Return the (X, Y) coordinate for the center point of the cell that contains the specified text.  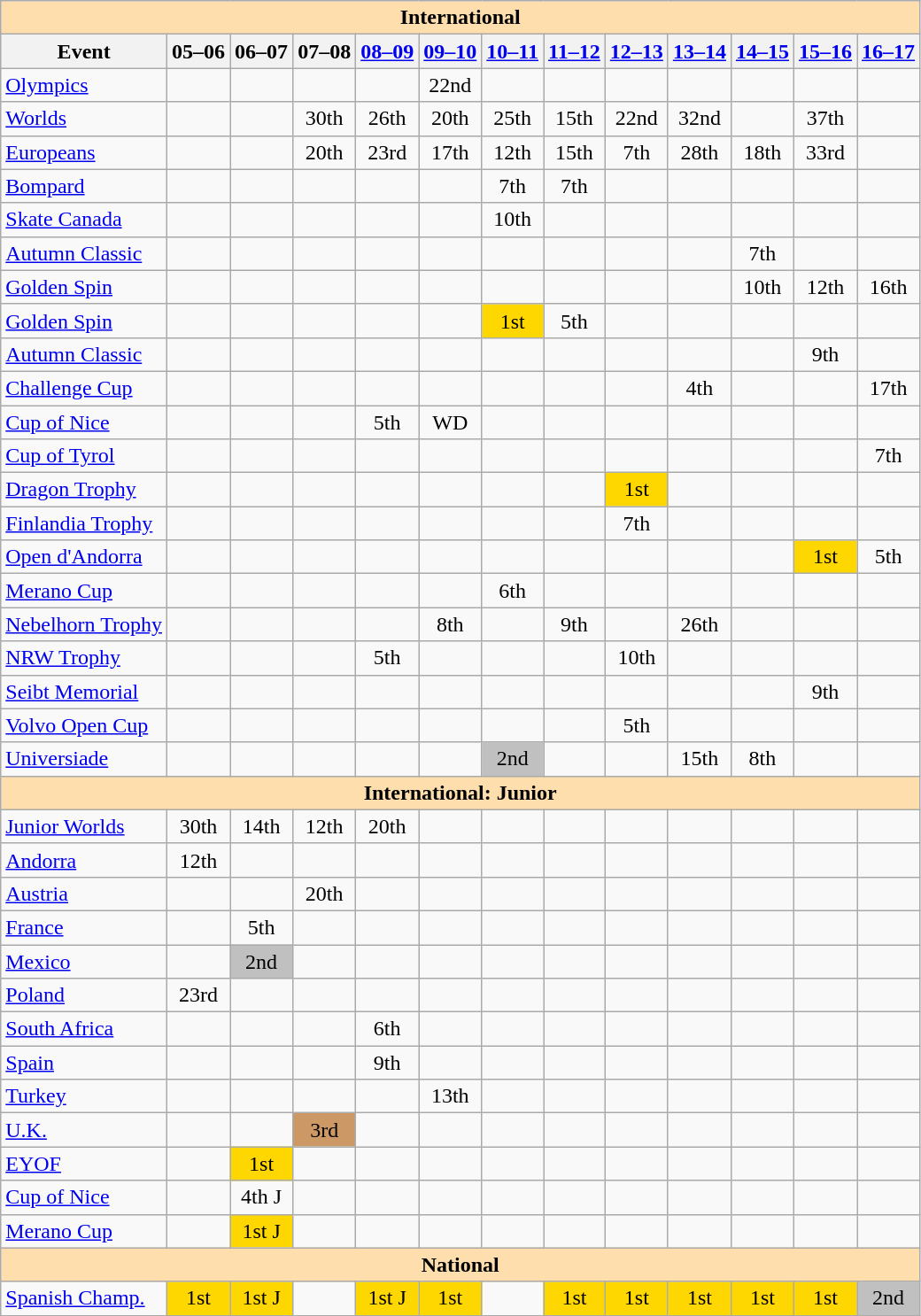
Cup of Tyrol (84, 456)
Dragon Trophy (84, 490)
Nebelhorn Trophy (84, 624)
14–15 (762, 51)
NRW Trophy (84, 658)
16–17 (889, 51)
25th (513, 119)
15–16 (825, 51)
Challenge Cup (84, 388)
08–09 (388, 51)
Europeans (84, 152)
U.K. (84, 1130)
Poland (84, 995)
Austria (84, 894)
Spanish Champ. (84, 1298)
4th (700, 388)
National (460, 1265)
Andorra (84, 860)
18th (762, 152)
37th (825, 119)
14th (262, 826)
33rd (825, 152)
EYOF (84, 1164)
12–13 (636, 51)
13–14 (700, 51)
06–07 (262, 51)
France (84, 927)
Open d'Andorra (84, 557)
Finlandia Trophy (84, 523)
Volvo Open Cup (84, 725)
Mexico (84, 961)
07–08 (324, 51)
05–06 (198, 51)
Olympics (84, 85)
32nd (700, 119)
Turkey (84, 1096)
WD (450, 422)
Spain (84, 1063)
Universiade (84, 759)
South Africa (84, 1029)
3rd (324, 1130)
09–10 (450, 51)
Worlds (84, 119)
28th (700, 152)
Event (84, 51)
Skate Canada (84, 220)
4th J (262, 1197)
International (460, 18)
Bompard (84, 186)
13th (450, 1096)
11–12 (575, 51)
16th (889, 287)
Seibt Memorial (84, 692)
International: Junior (460, 793)
10–11 (513, 51)
Junior Worlds (84, 826)
